Locate the cell with the specified text and output its [X, Y] center coordinate. 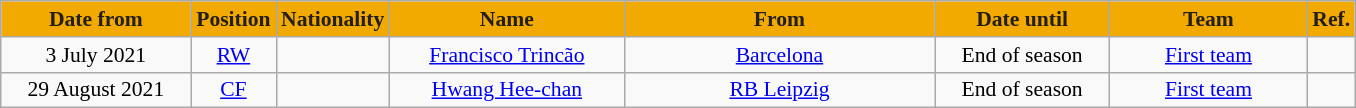
Nationality [332, 19]
3 July 2021 [96, 55]
RW [234, 55]
RB Leipzig [779, 90]
Position [234, 19]
Barcelona [779, 55]
29 August 2021 [96, 90]
From [779, 19]
Hwang Hee-chan [506, 90]
Date until [1022, 19]
Francisco Trincão [506, 55]
Team [1209, 19]
Date from [96, 19]
CF [234, 90]
Name [506, 19]
Ref. [1331, 19]
